Capture the cell that displays the provided text and extract its [x, y] central coordinate. 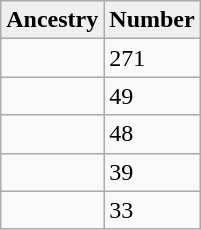
Ancestry [52, 20]
33 [152, 210]
49 [152, 96]
271 [152, 58]
39 [152, 172]
Number [152, 20]
48 [152, 134]
